Search for the cell housing the specified text and yield its [x, y] center coordinate. 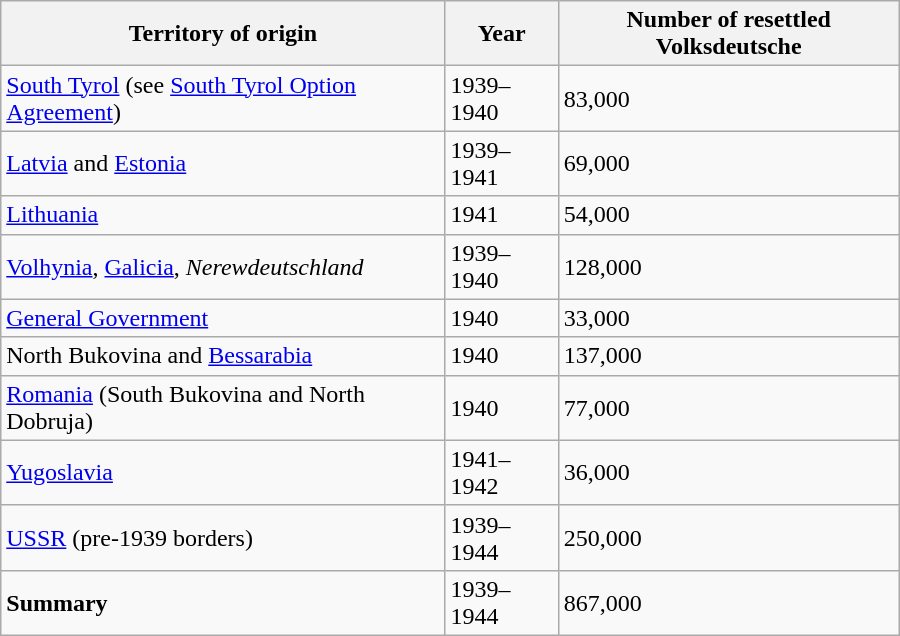
Year [502, 34]
General Government [223, 318]
Summary [223, 602]
83,000 [728, 98]
250,000 [728, 538]
867,000 [728, 602]
Territory of origin [223, 34]
33,000 [728, 318]
54,000 [728, 215]
137,000 [728, 356]
Number of resettled Volksdeutsche [728, 34]
36,000 [728, 472]
Romania (South Bukovina and North Dobruja) [223, 408]
Yugoslavia [223, 472]
South Tyrol (see South Tyrol Option Agreement) [223, 98]
1941 [502, 215]
1941–1942 [502, 472]
Lithuania [223, 215]
1939–1941 [502, 164]
USSR (pre-1939 borders) [223, 538]
North Bukovina and Bessarabia [223, 356]
128,000 [728, 266]
69,000 [728, 164]
Volhynia, Galicia, Nerewdeutschland [223, 266]
77,000 [728, 408]
Latvia and Estonia [223, 164]
